For the text-containing cell, return its midpoint in (x, y) coordinate format. 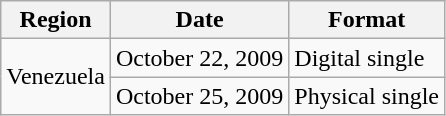
Digital single (367, 58)
Physical single (367, 96)
Date (199, 20)
Format (367, 20)
October 22, 2009 (199, 58)
Region (56, 20)
October 25, 2009 (199, 96)
Venezuela (56, 77)
